From the cell containing the given text, extract its center point as (X, Y) coordinate. 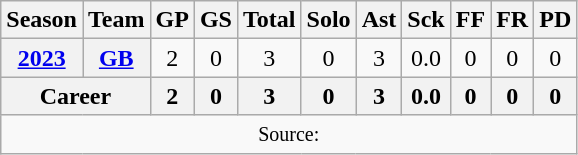
GP (172, 20)
Sck (426, 20)
GB (116, 58)
Source: (289, 134)
PD (556, 20)
FF (470, 20)
2023 (42, 58)
Total (269, 20)
Team (116, 20)
Ast (379, 20)
GS (216, 20)
Season (42, 20)
FR (512, 20)
Career (76, 96)
Solo (328, 20)
